Provide the [x, y] coordinate of the cell's center where the given text is located.  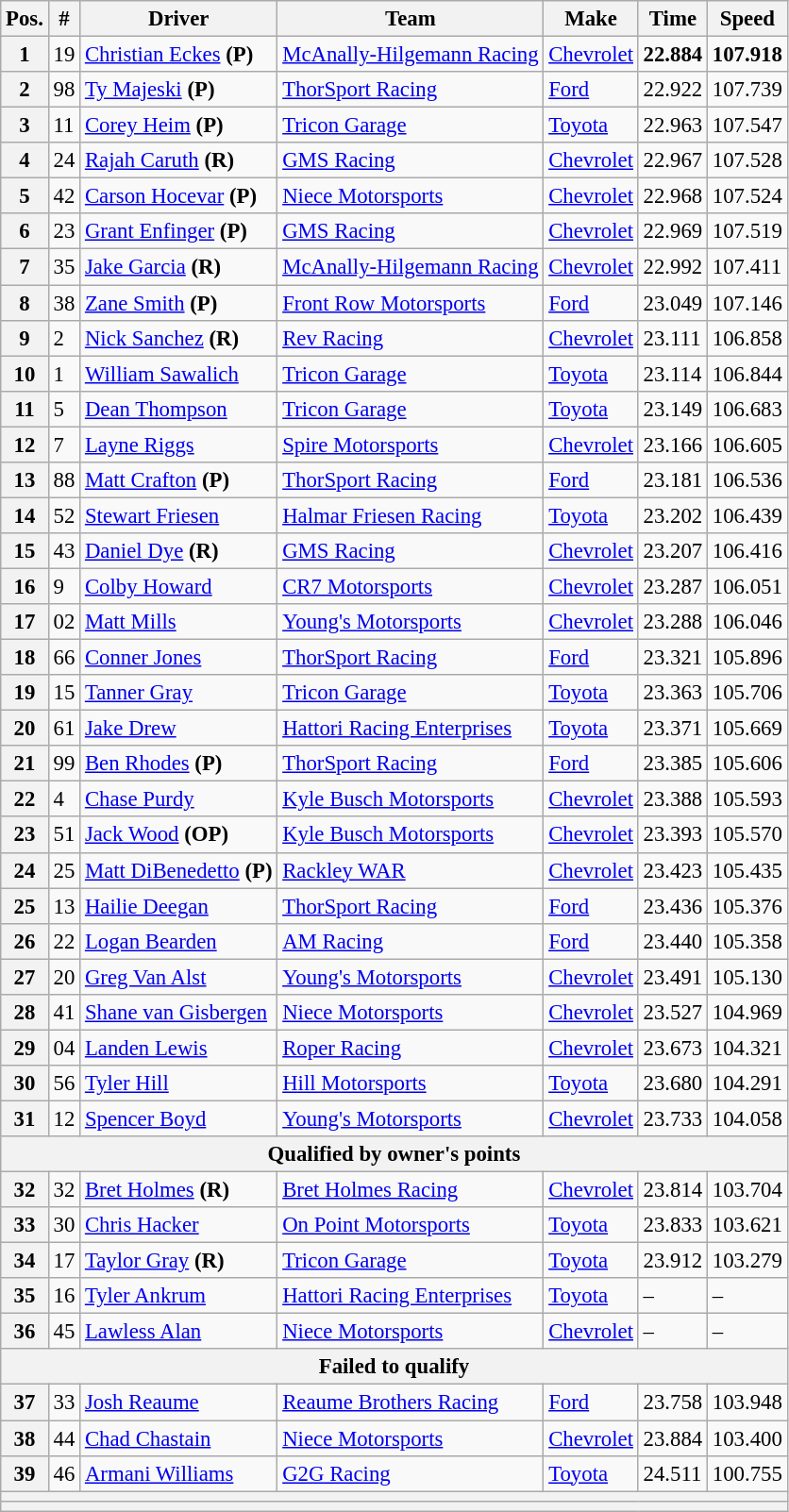
Time [672, 19]
21 [25, 764]
23.491 [672, 977]
23.288 [672, 622]
Make [591, 19]
Greg Van Alst [179, 977]
39 [25, 1473]
56 [64, 1084]
Chad Chastain [179, 1438]
14 [25, 515]
22.884 [672, 55]
Failed to qualify [394, 1368]
10 [25, 374]
104.969 [747, 1013]
103.704 [747, 1190]
105.435 [747, 870]
52 [64, 515]
23.202 [672, 515]
107.528 [747, 160]
Chris Hacker [179, 1225]
23.149 [672, 409]
Grant Enfinger (P) [179, 231]
23.833 [672, 1225]
23.371 [672, 729]
Tyler Hill [179, 1084]
106.605 [747, 445]
23.166 [672, 445]
Hill Motorsports [411, 1084]
105.606 [747, 764]
27 [25, 977]
Hailie Deegan [179, 906]
23.181 [672, 480]
103.279 [747, 1261]
99 [64, 764]
107.519 [747, 231]
Logan Bearden [179, 941]
Ty Majeski (P) [179, 90]
66 [64, 658]
23.385 [672, 764]
Reaume Brothers Racing [411, 1403]
Lawless Alan [179, 1332]
Taylor Gray (R) [179, 1261]
44 [64, 1438]
Qualified by owner's points [394, 1154]
103.400 [747, 1438]
Driver [179, 19]
23.049 [672, 303]
104.321 [747, 1048]
Jake Drew [179, 729]
Matt Crafton (P) [179, 480]
Josh Reaume [179, 1403]
31 [25, 1118]
24.511 [672, 1473]
105.669 [747, 729]
106.844 [747, 374]
Nick Sanchez (R) [179, 338]
26 [25, 941]
43 [64, 551]
Spencer Boyd [179, 1118]
Speed [747, 19]
Rackley WAR [411, 870]
100.755 [747, 1473]
Matt Mills [179, 622]
105.896 [747, 658]
22.963 [672, 126]
105.593 [747, 799]
22.992 [672, 267]
04 [64, 1048]
Team [411, 19]
105.706 [747, 693]
Carson Hocevar (P) [179, 196]
22.922 [672, 90]
Stewart Friesen [179, 515]
23.440 [672, 941]
Tanner Gray [179, 693]
Armani Williams [179, 1473]
103.948 [747, 1403]
William Sawalich [179, 374]
23.321 [672, 658]
29 [25, 1048]
23.111 [672, 338]
23.287 [672, 586]
104.058 [747, 1118]
Rajah Caruth (R) [179, 160]
23.393 [672, 835]
106.536 [747, 480]
23.814 [672, 1190]
Roper Racing [411, 1048]
6 [25, 231]
23.673 [672, 1048]
107.918 [747, 55]
8 [25, 303]
23.912 [672, 1261]
98 [64, 90]
46 [64, 1473]
23.680 [672, 1084]
3 [25, 126]
AM Racing [411, 941]
107.146 [747, 303]
Tyler Ankrum [179, 1296]
Matt DiBenedetto (P) [179, 870]
Christian Eckes (P) [179, 55]
23.114 [672, 374]
107.547 [747, 126]
107.411 [747, 267]
88 [64, 480]
106.416 [747, 551]
Front Row Motorsports [411, 303]
Colby Howard [179, 586]
42 [64, 196]
Halmar Friesen Racing [411, 515]
22.968 [672, 196]
23.423 [672, 870]
On Point Motorsports [411, 1225]
34 [25, 1261]
36 [25, 1332]
23.207 [672, 551]
Zane Smith (P) [179, 303]
Spire Motorsports [411, 445]
41 [64, 1013]
Bret Holmes Racing [411, 1190]
37 [25, 1403]
106.046 [747, 622]
23.527 [672, 1013]
23.436 [672, 906]
Corey Heim (P) [179, 126]
107.524 [747, 196]
Rev Racing [411, 338]
61 [64, 729]
23.388 [672, 799]
22.969 [672, 231]
23.733 [672, 1118]
18 [25, 658]
02 [64, 622]
23.884 [672, 1438]
Landen Lewis [179, 1048]
28 [25, 1013]
Bret Holmes (R) [179, 1190]
106.683 [747, 409]
106.858 [747, 338]
106.439 [747, 515]
23.758 [672, 1403]
Chase Purdy [179, 799]
105.358 [747, 941]
# [64, 19]
Ben Rhodes (P) [179, 764]
105.570 [747, 835]
106.051 [747, 586]
G2G Racing [411, 1473]
Conner Jones [179, 658]
Jack Wood (OP) [179, 835]
107.739 [747, 90]
Dean Thompson [179, 409]
105.376 [747, 906]
104.291 [747, 1084]
CR7 Motorsports [411, 586]
Daniel Dye (R) [179, 551]
Layne Riggs [179, 445]
105.130 [747, 977]
103.621 [747, 1225]
Pos. [25, 19]
23.363 [672, 693]
51 [64, 835]
Shane van Gisbergen [179, 1013]
45 [64, 1332]
Jake Garcia (R) [179, 267]
22.967 [672, 160]
